Pinpoint the cell where the given text exists, returning its (X, Y) midpoint coordinate. 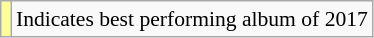
Indicates best performing album of 2017 (192, 19)
